Identify which cell holds the provided text, then report its (x, y) central coordinate. 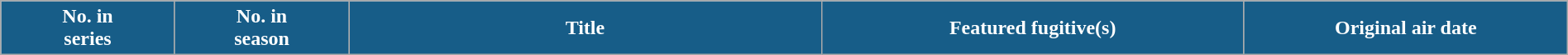
No. inseries (88, 28)
Original air date (1406, 28)
No. inseason (261, 28)
Title (586, 28)
Featured fugitive(s) (1032, 28)
